Find where the given text appears and provide that cell's center as [X, Y] coordinate. 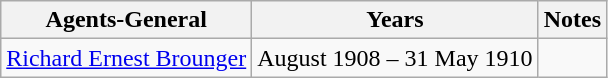
Years [395, 20]
Agents-General [126, 20]
Notes [572, 20]
Richard Ernest Brounger [126, 58]
August 1908 – 31 May 1910 [395, 58]
